Extract the [X, Y] coordinate from the center of the cell holding the provided text.  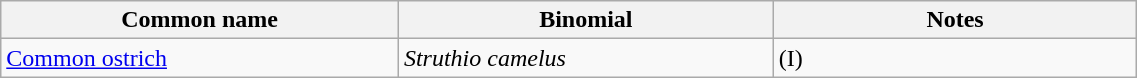
Struthio camelus [586, 58]
Notes [955, 20]
(I) [955, 58]
Binomial [586, 20]
Common ostrich [200, 58]
Common name [200, 20]
